Extract the [X, Y] coordinate from the center of the cell holding the provided text.  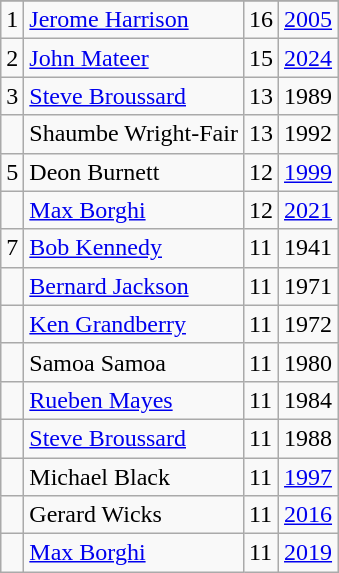
2021 [308, 210]
Gerard Wicks [134, 515]
Deon Burnett [134, 172]
2 [12, 58]
1972 [308, 324]
1984 [308, 400]
2019 [308, 553]
John Mateer [134, 58]
16 [260, 20]
Bernard Jackson [134, 286]
2024 [308, 58]
Shaumbe Wright-Fair [134, 134]
1997 [308, 477]
1980 [308, 362]
1988 [308, 438]
Ken Grandberry [134, 324]
1992 [308, 134]
1941 [308, 248]
Rueben Mayes [134, 400]
Jerome Harrison [134, 20]
1989 [308, 96]
2005 [308, 20]
2016 [308, 515]
7 [12, 248]
15 [260, 58]
Samoa Samoa [134, 362]
1971 [308, 286]
5 [12, 172]
Michael Black [134, 477]
3 [12, 96]
1999 [308, 172]
1 [12, 20]
Bob Kennedy [134, 248]
